For the text-containing cell, return its midpoint in (x, y) coordinate format. 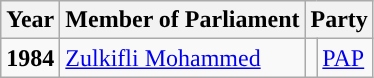
1984 (30, 58)
Member of Parliament (182, 20)
Year (30, 20)
Party (339, 20)
PAP (346, 58)
Zulkifli Mohammed (182, 58)
